Detect which cell encompasses the target text, then output its (x, y) center coordinate. 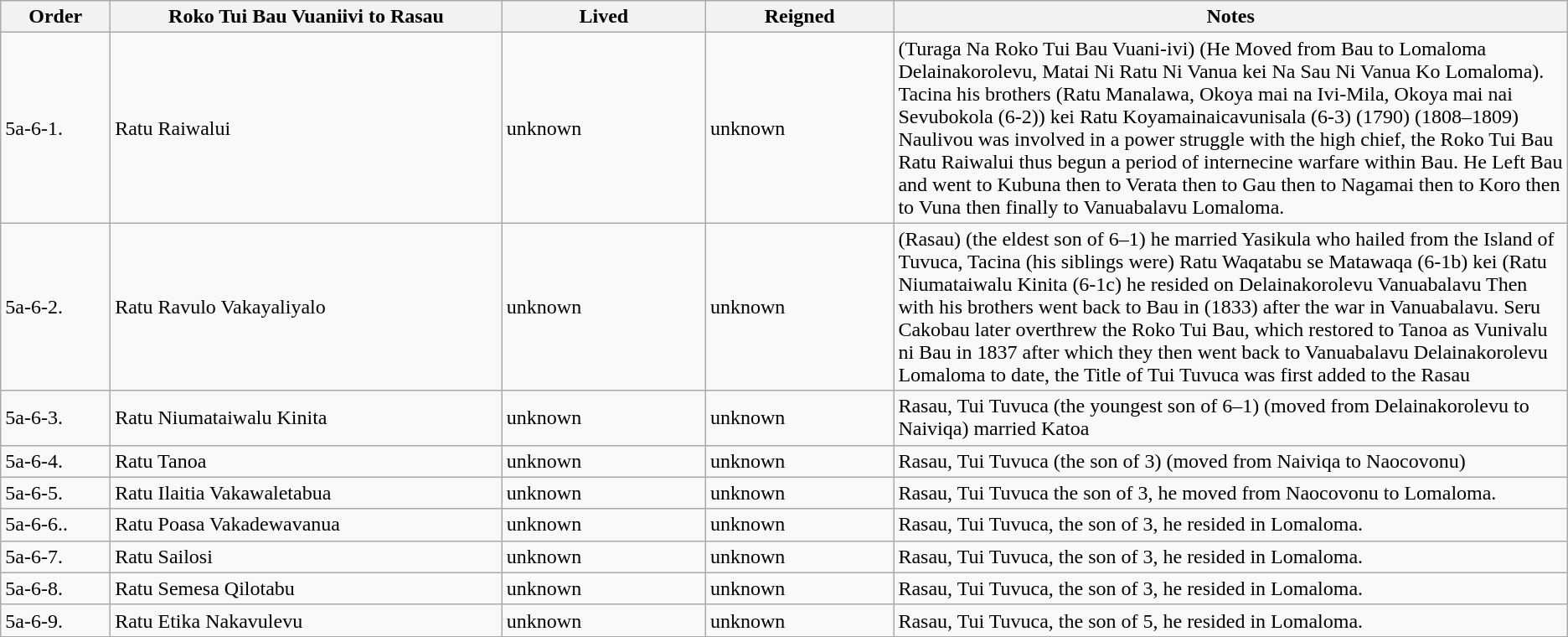
5a-6-2. (55, 307)
Ratu Ilaitia Vakawaletabua (307, 493)
5a-6-9. (55, 620)
5a-6-4. (55, 461)
Rasau, Tui Tuvuca (the youngest son of 6–1) (moved from Delainakorolevu to Naiviqa) married Katoa (1230, 417)
Roko Tui Bau Vuaniivi to Rasau (307, 17)
Rasau, Tui Tuvuca the son of 3, he moved from Naocovonu to Lomaloma. (1230, 493)
Ratu Raiwalui (307, 127)
Ratu Semesa Qilotabu (307, 588)
Notes (1230, 17)
5a-6-6.. (55, 525)
Rasau, Tui Tuvuca, the son of 5, he resided in Lomaloma. (1230, 620)
5a-6-3. (55, 417)
Ratu Tanoa (307, 461)
5a-6-8. (55, 588)
Ratu Niumataiwalu Kinita (307, 417)
Rasau, Tui Tuvuca (the son of 3) (moved from Naiviqa to Naocovonu) (1230, 461)
Ratu Etika Nakavulevu (307, 620)
5a-6-1. (55, 127)
Reigned (799, 17)
Order (55, 17)
5a-6-7. (55, 557)
Ratu Ravulo Vakayaliyalo (307, 307)
5a-6-5. (55, 493)
Ratu Sailosi (307, 557)
Ratu Poasa Vakadewavanua (307, 525)
Lived (603, 17)
